Return (X, Y) of the center of cell containing provided text 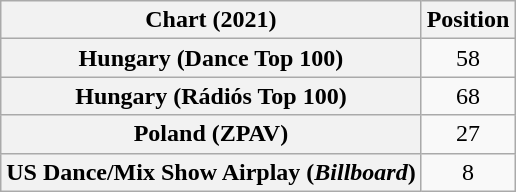
Chart (2021) (211, 20)
27 (468, 134)
Hungary (Rádiós Top 100) (211, 96)
US Dance/Mix Show Airplay (Billboard) (211, 172)
Hungary (Dance Top 100) (211, 58)
Poland (ZPAV) (211, 134)
58 (468, 58)
8 (468, 172)
Position (468, 20)
68 (468, 96)
